Return the [X, Y] coordinate for the center point of the cell that contains the specified text.  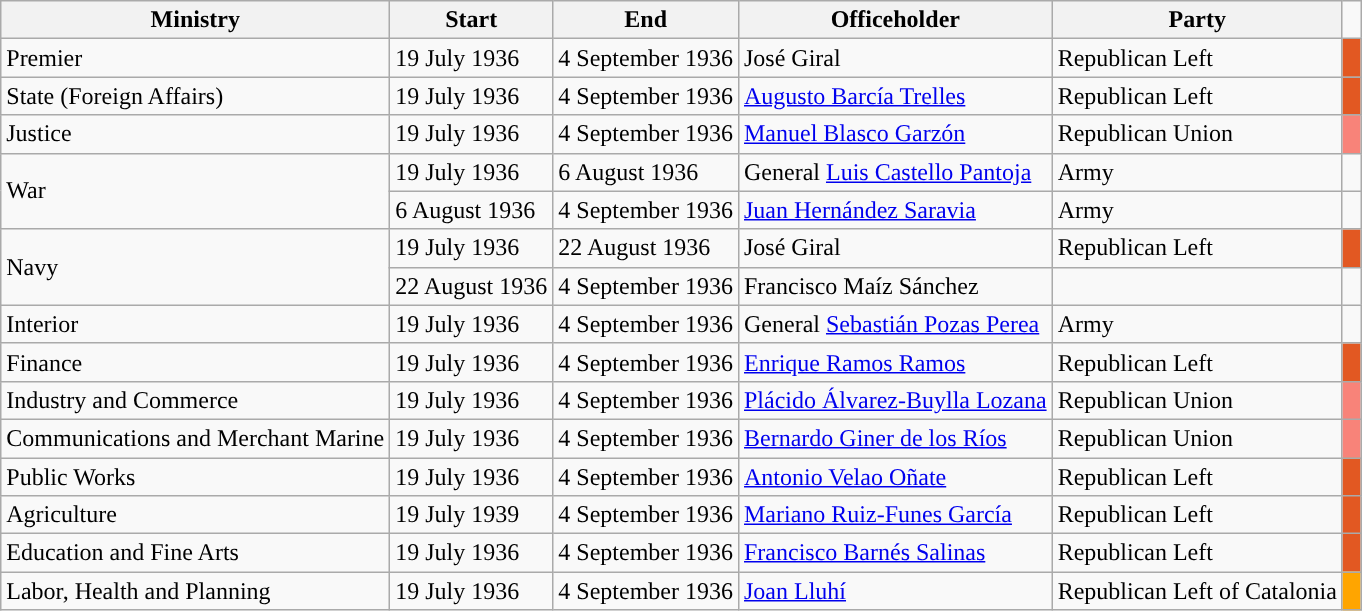
Start [472, 20]
Industry and Commerce [196, 400]
Antonio Velao Oñate [895, 477]
General Luis Castello Pantoja [895, 172]
Ministry [196, 20]
Public Works [196, 477]
Augusto Barcía Trelles [895, 96]
Manuel Blasco Garzón [895, 134]
Republican Left of Catalonia [1197, 591]
Navy [196, 267]
State (Foreign Affairs) [196, 96]
Francisco Maíz Sánchez [895, 286]
Plácido Álvarez-Buylla Lozana [895, 400]
Mariano Ruiz-Funes García [895, 515]
Justice [196, 134]
General Sebastián Pozas Perea [895, 324]
19 July 1939 [472, 515]
Party [1197, 20]
Francisco Barnés Salinas [895, 553]
Education and Fine Arts [196, 553]
Agriculture [196, 515]
Finance [196, 362]
Premier [196, 58]
Joan Lluhí [895, 591]
Enrique Ramos Ramos [895, 362]
Communications and Merchant Marine [196, 438]
End [646, 20]
Interior [196, 324]
War [196, 191]
Juan Hernández Saravia [895, 210]
Officeholder [895, 20]
Labor, Health and Planning [196, 591]
Bernardo Giner de los Ríos [895, 438]
